Return the [x, y] coordinate for the center point of the cell that contains the specified text.  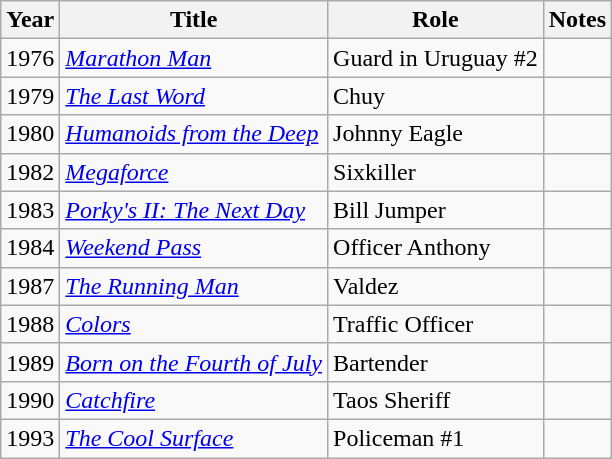
Notes [577, 20]
Policeman #1 [436, 438]
Role [436, 20]
Valdez [436, 286]
Year [30, 20]
1989 [30, 362]
1979 [30, 96]
Bill Jumper [436, 210]
Chuy [436, 96]
1990 [30, 400]
1987 [30, 286]
Colors [194, 324]
1980 [30, 134]
1984 [30, 248]
Humanoids from the Deep [194, 134]
1983 [30, 210]
1988 [30, 324]
The Last Word [194, 96]
Guard in Uruguay #2 [436, 58]
Sixkiller [436, 172]
Bartender [436, 362]
Porky's II: The Next Day [194, 210]
1982 [30, 172]
Catchfire [194, 400]
Traffic Officer [436, 324]
Officer Anthony [436, 248]
The Running Man [194, 286]
1993 [30, 438]
Weekend Pass [194, 248]
The Cool Surface [194, 438]
Megaforce [194, 172]
Title [194, 20]
Taos Sheriff [436, 400]
1976 [30, 58]
Marathon Man [194, 58]
Johnny Eagle [436, 134]
Born on the Fourth of July [194, 362]
